Return (X, Y) of the center of cell containing provided text 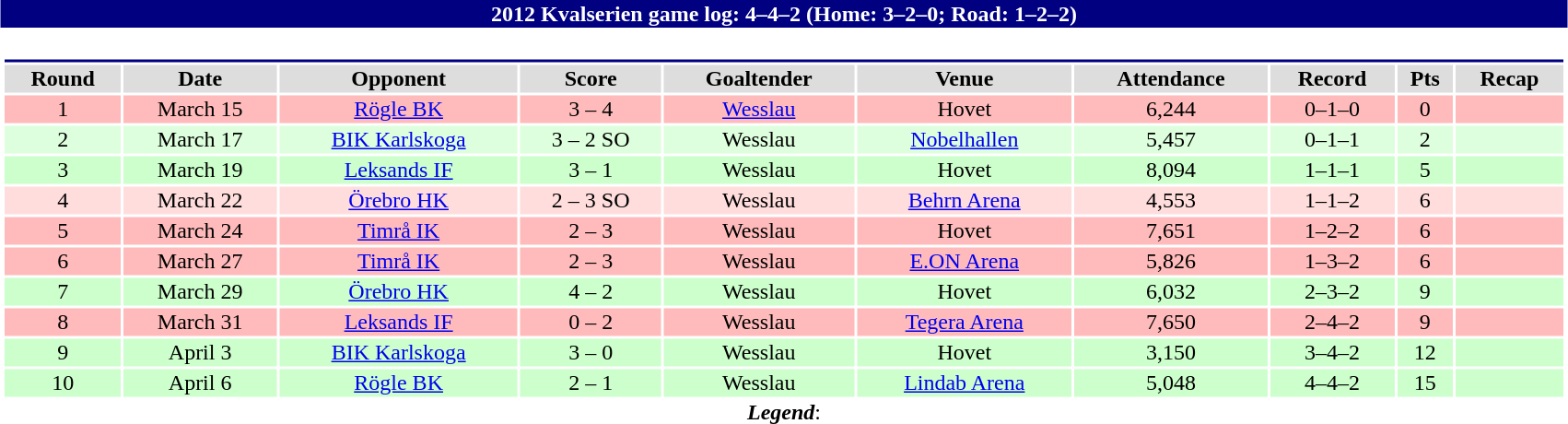
8 (63, 322)
Date (200, 78)
Goaltender (759, 78)
2 – 3 SO (591, 200)
Venue (964, 78)
1–1–2 (1332, 200)
6,244 (1170, 110)
3 – 4 (591, 110)
3 – 1 (591, 171)
3,150 (1170, 353)
March 31 (200, 322)
4 (63, 200)
E.ON Arena (964, 261)
Score (591, 78)
1–3–2 (1332, 261)
2–3–2 (1332, 292)
Nobelhallen (964, 139)
March 27 (200, 261)
3–4–2 (1332, 353)
5,048 (1170, 383)
Attendance (1170, 78)
Lindab Arena (964, 383)
Recap (1509, 78)
15 (1424, 383)
6,032 (1170, 292)
4,553 (1170, 200)
12 (1424, 353)
March 19 (200, 171)
March 17 (200, 139)
1 (63, 110)
March 29 (200, 292)
1–2–2 (1332, 231)
Tegera Arena (964, 322)
March 22 (200, 200)
3 – 2 SO (591, 139)
8,094 (1170, 171)
3 – 0 (591, 353)
Behrn Arena (964, 200)
April 6 (200, 383)
Opponent (398, 78)
7 (63, 292)
Pts (1424, 78)
1–1–1 (1332, 171)
March 24 (200, 231)
March 15 (200, 110)
7,650 (1170, 322)
0–1–1 (1332, 139)
April 3 (200, 353)
2012 Kvalserien game log: 4–4–2 (Home: 3–2–0; Road: 1–2–2) (784, 14)
2 – 1 (591, 383)
7,651 (1170, 231)
0–1–0 (1332, 110)
Record (1332, 78)
4 – 2 (591, 292)
0 (1424, 110)
4–4–2 (1332, 383)
Round (63, 78)
10 (63, 383)
2–4–2 (1332, 322)
0 – 2 (591, 322)
3 (63, 171)
5,457 (1170, 139)
5,826 (1170, 261)
